Extract the [x, y] coordinate from the center of the cell holding the provided text.  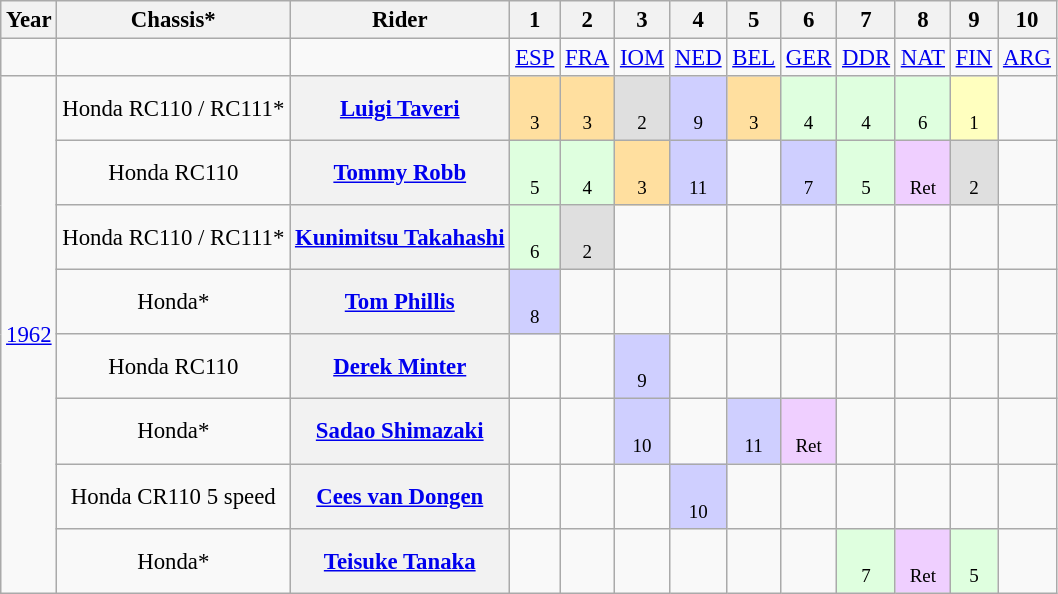
Derek Minter [400, 366]
NAT [922, 58]
NED [698, 58]
Teisuke Tanaka [400, 560]
Kunimitsu Takahashi [400, 238]
FRA [588, 58]
Cees van Dongen [400, 496]
Luigi Taveri [400, 108]
FIN [974, 58]
Year [29, 20]
Rider [400, 20]
ARG [1028, 58]
DDR [866, 58]
Tommy Robb [400, 174]
ESP [535, 58]
BEL [754, 58]
Chassis* [174, 20]
Sadao Shimazaki [400, 432]
1962 [29, 334]
IOM [642, 58]
Honda CR110 5 speed [174, 496]
GER [809, 58]
Tom Phillis [400, 302]
